Search for the cell housing the specified text and yield its [X, Y] center coordinate. 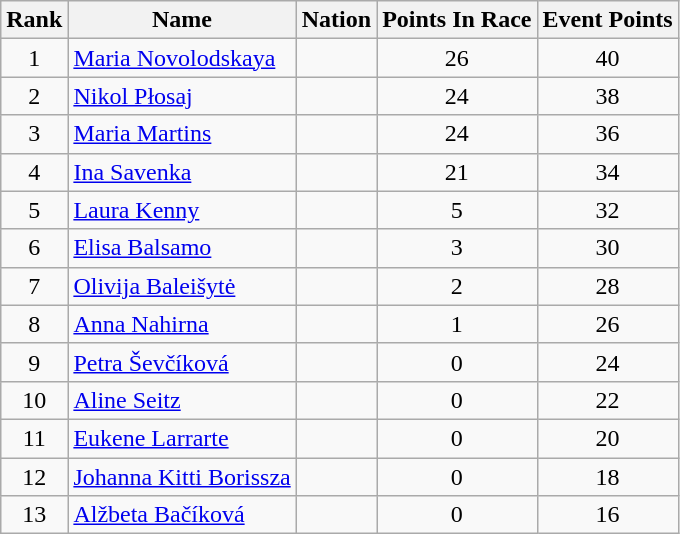
Laura Kenny [182, 210]
36 [608, 134]
Alžbeta Bačíková [182, 515]
Name [182, 20]
12 [34, 477]
Nikol Płosaj [182, 96]
Maria Novolodskaya [182, 58]
34 [608, 172]
10 [34, 400]
Johanna Kitti Borissza [182, 477]
28 [608, 286]
30 [608, 248]
Eukene Larrarte [182, 438]
11 [34, 438]
Nation [336, 20]
16 [608, 515]
6 [34, 248]
Aline Seitz [182, 400]
18 [608, 477]
Ina Savenka [182, 172]
20 [608, 438]
7 [34, 286]
32 [608, 210]
40 [608, 58]
Event Points [608, 20]
Anna Nahirna [182, 324]
9 [34, 362]
Rank [34, 20]
38 [608, 96]
21 [457, 172]
Points In Race [457, 20]
4 [34, 172]
Petra Ševčíková [182, 362]
Elisa Balsamo [182, 248]
Olivija Baleišytė [182, 286]
8 [34, 324]
Maria Martins [182, 134]
13 [34, 515]
22 [608, 400]
